Extract the [x, y] coordinate from the center of the cell holding the provided text.  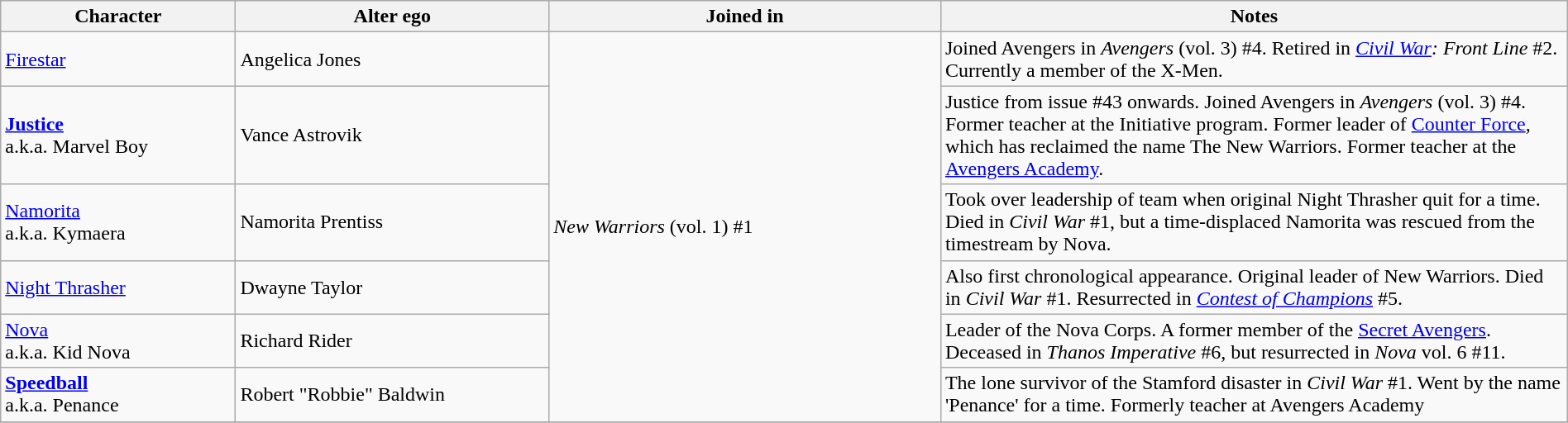
Namorita Prentiss [392, 222]
Vance Astrovik [392, 135]
Character [118, 17]
Leader of the Nova Corps. A former member of the Secret Avengers. Deceased in Thanos Imperative #6, but resurrected in Nova vol. 6 #11. [1254, 340]
Notes [1254, 17]
Night Thrasher [118, 288]
Speedballa.k.a. Penance [118, 395]
Richard Rider [392, 340]
Angelica Jones [392, 59]
Firestar [118, 59]
Novaa.k.a. Kid Nova [118, 340]
The lone survivor of the Stamford disaster in Civil War #1. Went by the name 'Penance' for a time. Formerly teacher at Avengers Academy [1254, 395]
Namoritaa.k.a. Kymaera [118, 222]
Joined Avengers in Avengers (vol. 3) #4. Retired in Civil War: Front Line #2. Currently a member of the X-Men. [1254, 59]
Dwayne Taylor [392, 288]
Joined in [745, 17]
Also first chronological appearance. Original leader of New Warriors. Died in Civil War #1. Resurrected in Contest of Champions #5. [1254, 288]
Robert "Robbie" Baldwin [392, 395]
Alter ego [392, 17]
Justicea.k.a. Marvel Boy [118, 135]
New Warriors (vol. 1) #1 [745, 226]
